Locate the cell with the specified text and output its [x, y] center coordinate. 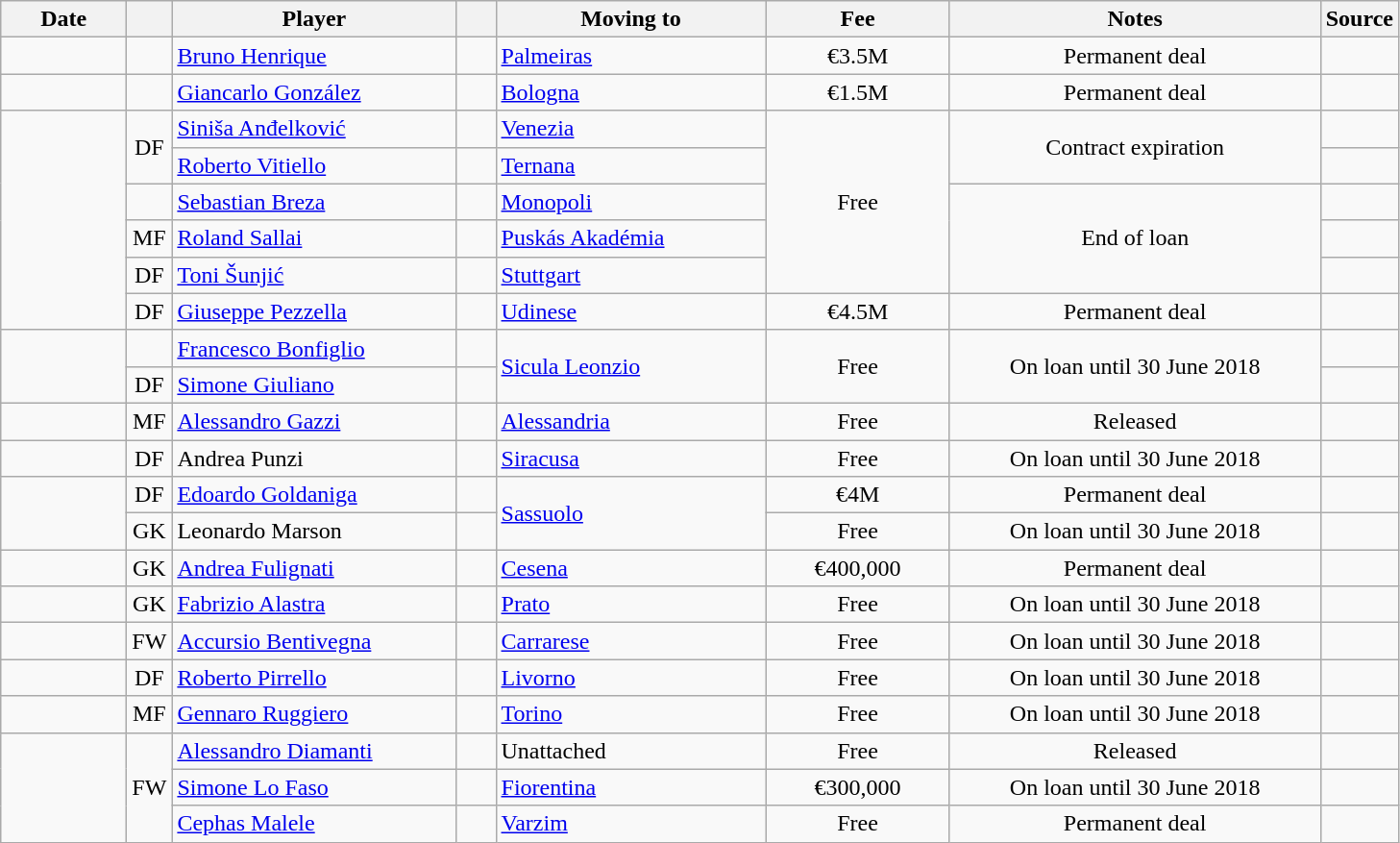
Roberto Vitiello [314, 165]
Andrea Punzi [314, 459]
Venezia [630, 129]
Torino [630, 714]
€400,000 [857, 568]
Sassuolo [630, 513]
Gennaro Ruggiero [314, 714]
Stuttgart [630, 275]
Sebastian Breza [314, 202]
€1.5M [857, 92]
€4.5M [857, 311]
Carrarese [630, 641]
Palmeiras [630, 56]
Fee [857, 19]
Giancarlo González [314, 92]
Fabrizio Alastra [314, 605]
Accursio Bentivegna [314, 641]
Puskás Akadémia [630, 238]
Simone Giuliano [314, 384]
Unattached [630, 751]
End of loan [1135, 238]
Player [314, 19]
Francesco Bonfiglio [314, 348]
Prato [630, 605]
Varzim [630, 824]
Bologna [630, 92]
Udinese [630, 311]
Edoardo Goldaniga [314, 495]
Alessandro Gazzi [314, 421]
€300,000 [857, 787]
Roland Sallai [314, 238]
€4M [857, 495]
Livorno [630, 678]
Toni Šunjić [314, 275]
Andrea Fulignati [314, 568]
Date [63, 19]
Alessandria [630, 421]
Cesena [630, 568]
Monopoli [630, 202]
Source [1359, 19]
Moving to [630, 19]
Notes [1135, 19]
Fiorentina [630, 787]
Siracusa [630, 459]
Simone Lo Faso [314, 787]
Bruno Henrique [314, 56]
Roberto Pirrello [314, 678]
Giuseppe Pezzella [314, 311]
Ternana [630, 165]
Siniša Anđelković [314, 129]
Sicula Leonzio [630, 366]
€3.5M [857, 56]
Leonardo Marson [314, 532]
Alessandro Diamanti [314, 751]
Contract expiration [1135, 147]
Cephas Malele [314, 824]
